Determine the (X, Y) coordinate at the center of the cell enclosing the given text.  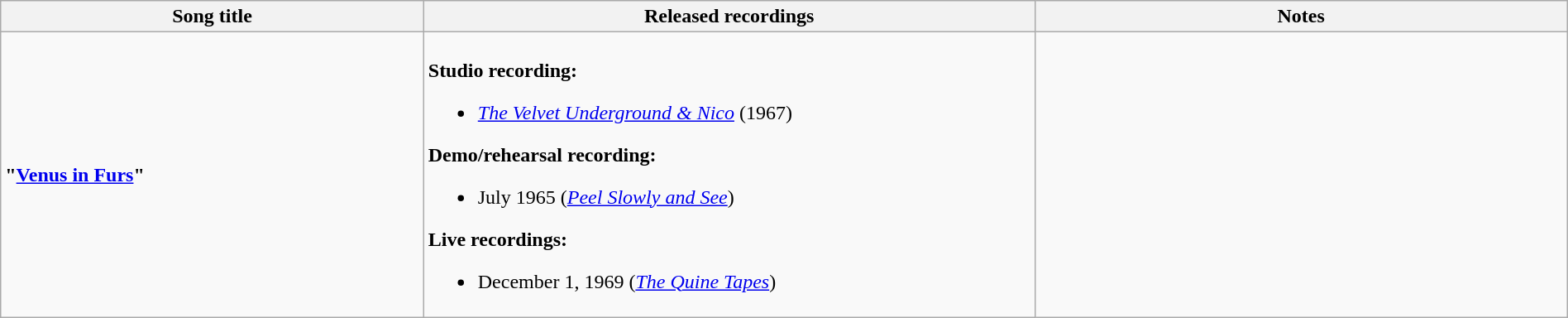
Released recordings (729, 17)
Notes (1301, 17)
"Venus in Furs" (213, 175)
Song title (213, 17)
